Extract the [x, y] coordinate from the center of the cell holding the provided text.  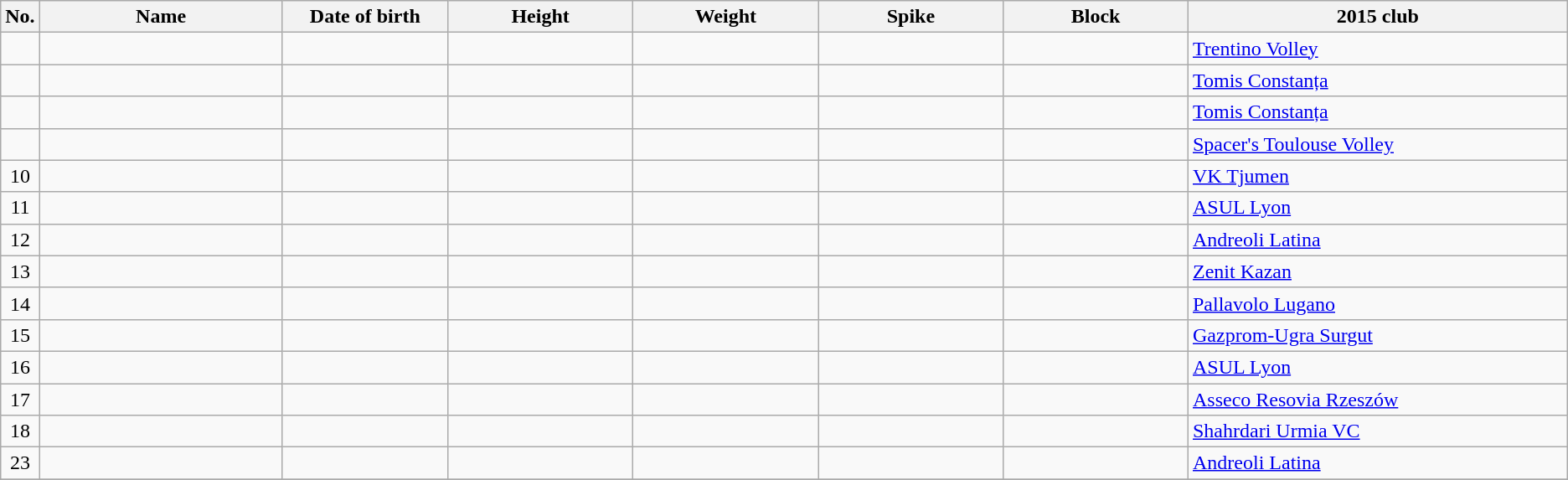
VK Tjumen [1377, 176]
16 [20, 367]
Spacer's Toulouse Volley [1377, 144]
15 [20, 335]
13 [20, 271]
2015 club [1377, 17]
10 [20, 176]
Height [541, 17]
Weight [725, 17]
Trentino Volley [1377, 49]
17 [20, 400]
Asseco Resovia Rzeszów [1377, 400]
Pallavolo Lugano [1377, 303]
14 [20, 303]
Shahrdari Urmia VC [1377, 431]
Date of birth [365, 17]
Gazprom-Ugra Surgut [1377, 335]
11 [20, 208]
Name [161, 17]
Block [1096, 17]
No. [20, 17]
18 [20, 431]
23 [20, 463]
Spike [911, 17]
Zenit Kazan [1377, 271]
12 [20, 240]
